Extract the [X, Y] coordinate from the center of the cell holding the provided text.  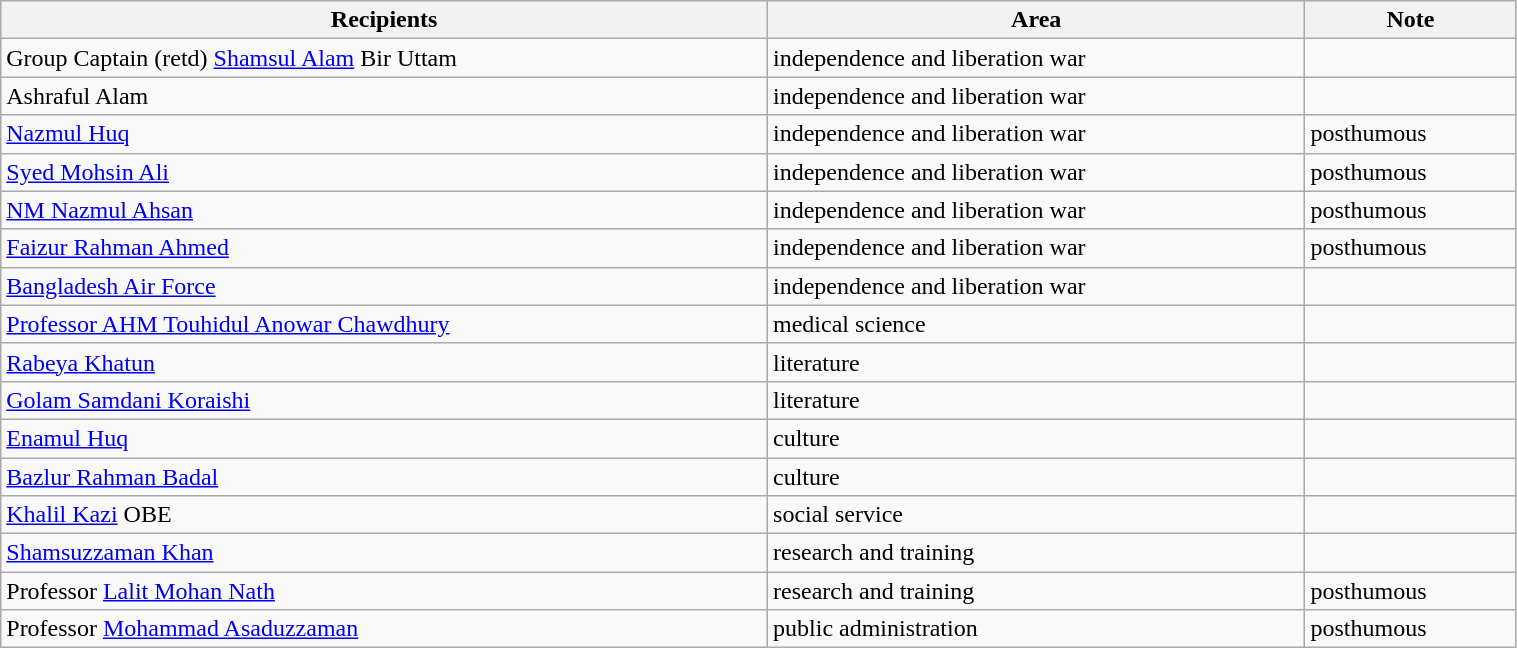
Professor Mohammad Asaduzzaman [384, 629]
Golam Samdani Koraishi [384, 400]
Faizur Rahman Ahmed [384, 248]
Enamul Huq [384, 438]
Rabeya Khatun [384, 362]
Bangladesh Air Force [384, 286]
public administration [1036, 629]
Note [1410, 20]
Shamsuzzaman Khan [384, 553]
Ashraful Alam [384, 96]
Professor AHM Touhidul Anowar Chawdhury [384, 324]
Area [1036, 20]
Group Captain (retd) Shamsul Alam Bir Uttam [384, 58]
Professor Lalit Mohan Nath [384, 591]
social service [1036, 515]
NM Nazmul Ahsan [384, 210]
Bazlur Rahman Badal [384, 477]
Recipients [384, 20]
medical science [1036, 324]
Syed Mohsin Ali [384, 172]
Nazmul Huq [384, 134]
Khalil Kazi OBE [384, 515]
